Determine the [X, Y] coordinate at the center of the cell enclosing the given text.  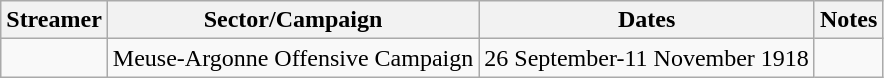
Meuse-Argonne Offensive Campaign [292, 58]
Streamer [54, 20]
Dates [647, 20]
Notes [848, 20]
26 September-11 November 1918 [647, 58]
Sector/Campaign [292, 20]
